Detect which cell encompasses the target text, then output its [x, y] center coordinate. 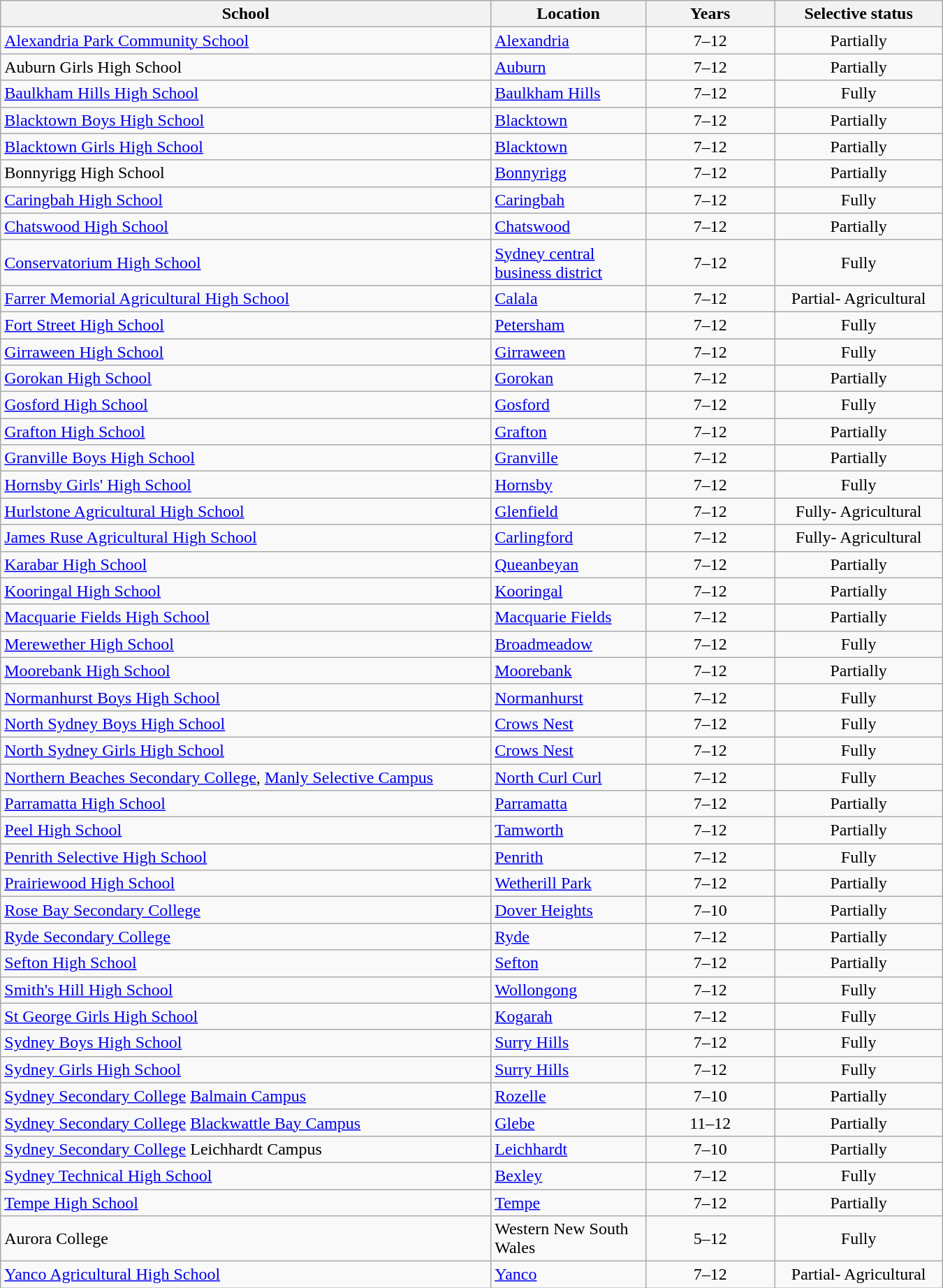
Aurora College [246, 1239]
Sefton High School [246, 963]
Sydney Boys High School [246, 1043]
Baulkham Hills High School [246, 94]
Selective status [858, 14]
Auburn Girls High School [246, 67]
Prairiewood High School [246, 884]
Conservatorium High School [246, 263]
School [246, 14]
Smith's Hill High School [246, 990]
Macquarie Fields High School [246, 617]
Baulkham Hills [569, 94]
Moorebank High School [246, 671]
Gosford High School [246, 405]
Hurlstone Agricultural High School [246, 511]
Northern Beaches Secondary College, Manly Selective Campus [246, 777]
Glenfield [569, 511]
Petersham [569, 325]
Sefton [569, 963]
Yanco Agricultural High School [246, 1275]
Grafton [569, 432]
Sydney Girls High School [246, 1069]
Glebe [569, 1122]
Hornsby Girls' High School [246, 485]
Blacktown Boys High School [246, 120]
North Sydney Boys High School [246, 724]
Blacktown Girls High School [246, 147]
Granville [569, 458]
Penrith [569, 857]
Location [569, 14]
Broadmeadow [569, 644]
Fort Street High School [246, 325]
Rozelle [569, 1096]
Wetherill Park [569, 884]
Parramatta [569, 804]
Bexley [569, 1176]
North Sydney Girls High School [246, 750]
Dover Heights [569, 910]
Moorebank [569, 671]
Sydney Secondary College Balmain Campus [246, 1096]
James Ruse Agricultural High School [246, 538]
Normanhurst Boys High School [246, 697]
Karabar High School [246, 564]
Bonnyrigg [569, 173]
Hornsby [569, 485]
Farrer Memorial Agricultural High School [246, 298]
Carlingford [569, 538]
Granville Boys High School [246, 458]
Alexandria Park Community School [246, 41]
Girraween [569, 351]
Chatswood [569, 226]
Bonnyrigg High School [246, 173]
Auburn [569, 67]
Ryde [569, 937]
Yanco [569, 1275]
Sydney Technical High School [246, 1176]
Macquarie Fields [569, 617]
Gosford [569, 405]
Caringbah High School [246, 200]
Parramatta High School [246, 804]
Years [710, 14]
Western New South Wales [569, 1239]
North Curl Curl [569, 777]
5–12 [710, 1239]
Tempe High School [246, 1202]
Tamworth [569, 830]
Normanhurst [569, 697]
Sydney central business district [569, 263]
Queanbeyan [569, 564]
Kooringal High School [246, 591]
11–12 [710, 1122]
Chatswood High School [246, 226]
Caringbah [569, 200]
Ryde Secondary College [246, 937]
Sydney Secondary College Blackwattle Bay Campus [246, 1122]
Peel High School [246, 830]
Kogarah [569, 1016]
Kooringal [569, 591]
Tempe [569, 1202]
Penrith Selective High School [246, 857]
Girraween High School [246, 351]
Calala [569, 298]
Sydney Secondary College Leichhardt Campus [246, 1149]
Wollongong [569, 990]
Gorokan High School [246, 379]
Rose Bay Secondary College [246, 910]
Gorokan [569, 379]
St George Girls High School [246, 1016]
Merewether High School [246, 644]
Leichhardt [569, 1149]
Alexandria [569, 41]
Grafton High School [246, 432]
